Capture the cell that displays the provided text and extract its (X, Y) central coordinate. 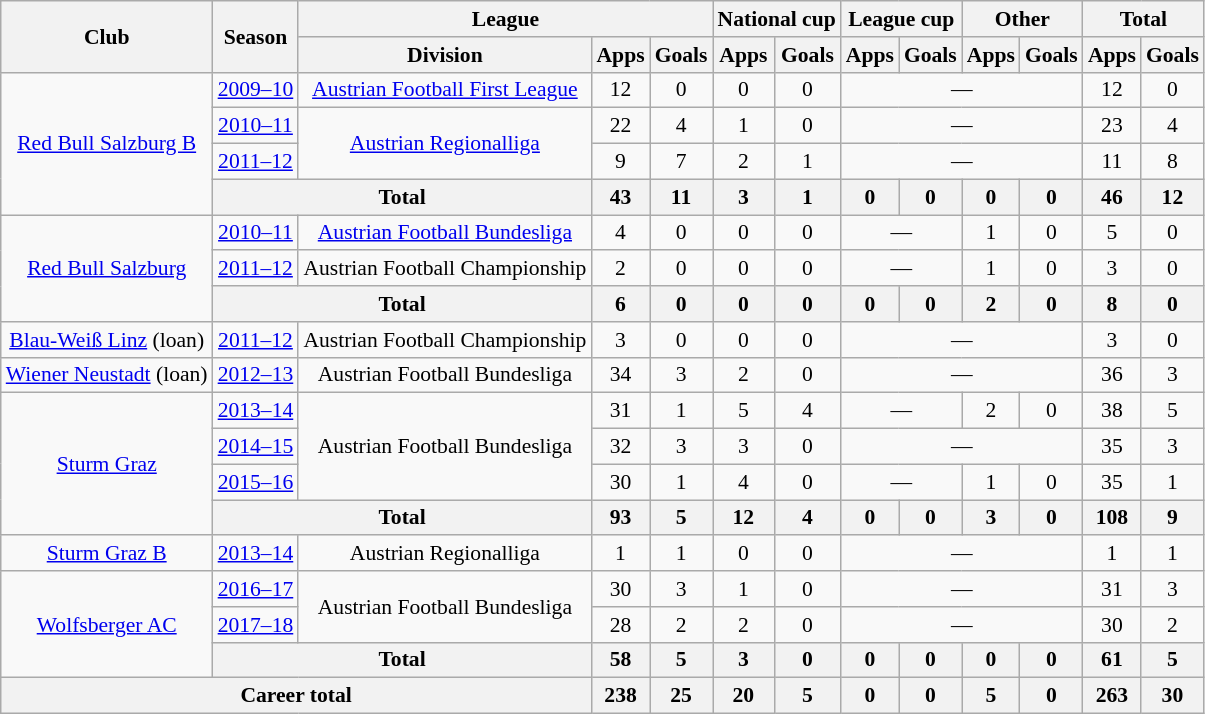
Season (256, 36)
Division (444, 55)
2015–16 (256, 482)
Red Bull Salzburg (107, 268)
Wolfsberger AC (107, 624)
7 (682, 162)
Red Bull Salzburg B (107, 143)
61 (1112, 660)
League cup (902, 19)
2009–10 (256, 90)
43 (620, 197)
36 (1112, 375)
2014–15 (256, 447)
93 (620, 518)
Sturm Graz (107, 464)
23 (1112, 126)
6 (620, 304)
34 (620, 375)
25 (682, 696)
28 (620, 625)
108 (1112, 518)
46 (1112, 197)
2012–13 (256, 375)
2017–18 (256, 625)
20 (743, 696)
Career total (296, 696)
22 (620, 126)
32 (620, 447)
2016–17 (256, 589)
National cup (776, 19)
238 (620, 696)
Austrian Football First League (444, 90)
Wiener Neustadt (loan) (107, 375)
Blau-Weiß Linz (loan) (107, 340)
Other (1022, 19)
58 (620, 660)
Sturm Graz B (107, 554)
38 (1112, 411)
League (505, 19)
Club (107, 36)
263 (1112, 696)
